Pinpoint the cell where the given text exists, returning its (X, Y) midpoint coordinate. 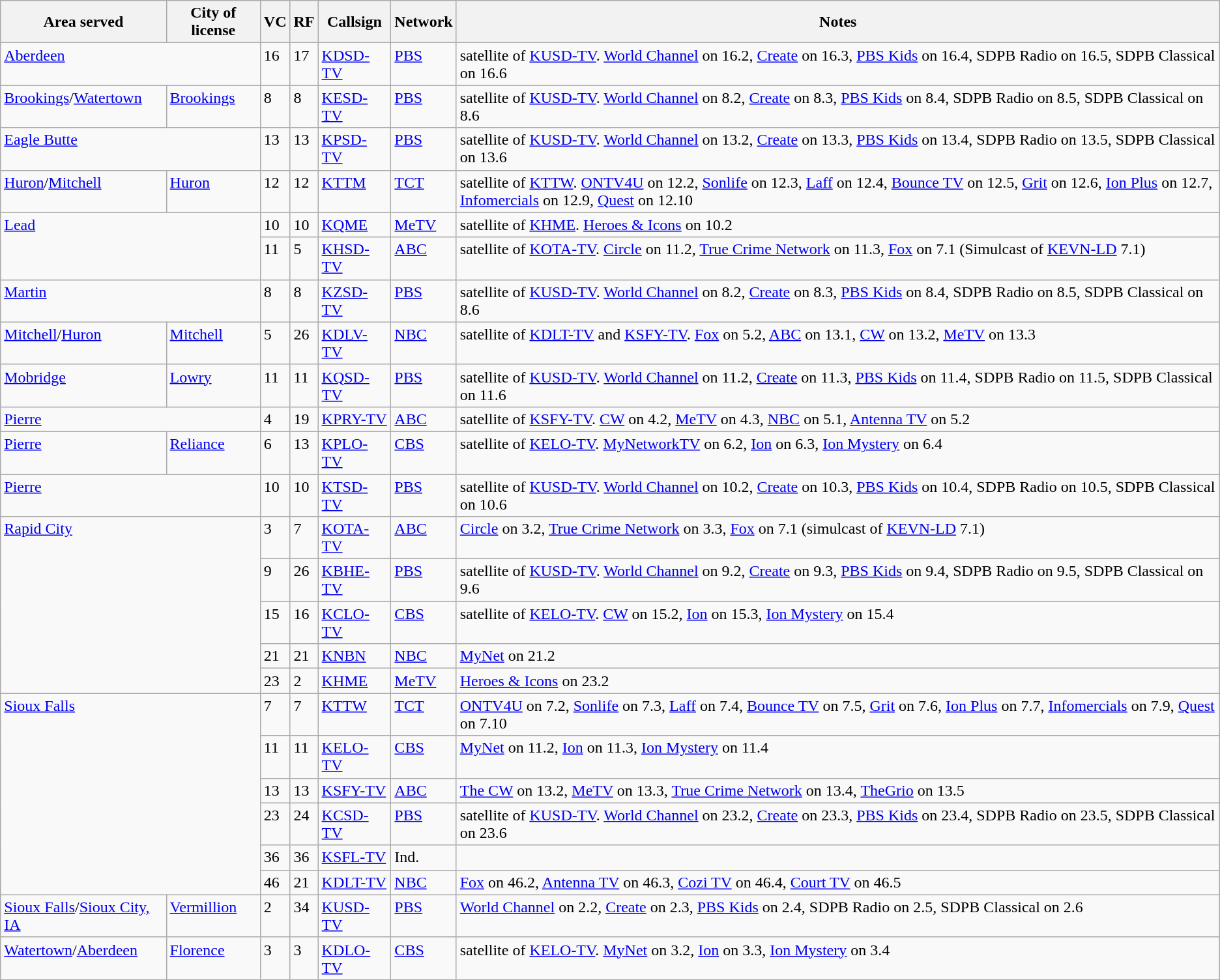
Area served (83, 22)
KCLO-TV (355, 623)
Notes (838, 22)
Brookings/Watertown (83, 107)
KPSD-TV (355, 149)
KDLO-TV (355, 958)
satellite of KUSD-TV. World Channel on 13.2, Create on 13.3, PBS Kids on 13.4, SDPB Radio on 13.5, SDPB Classical on 13.6 (838, 149)
KNBN (355, 656)
KDLT-TV (355, 882)
satellite of KDLT-TV and KSFY-TV. Fox on 5.2, ABC on 13.1, CW on 13.2, MeTV on 13.3 (838, 343)
KQME (355, 225)
6 (275, 452)
Eagle Butte (130, 149)
Reliance (213, 452)
satellite of KELO-TV. CW on 15.2, Ion on 15.3, Ion Mystery on 15.4 (838, 623)
34 (304, 916)
KPLO-TV (355, 452)
Huron/Mitchell (83, 192)
KTTM (355, 192)
Mobridge (83, 386)
17 (304, 64)
satellite of KELO-TV. MyNet on 3.2, Ion on 3.3, Ion Mystery on 3.4 (838, 958)
VC (275, 22)
MyNet on 11.2, Ion on 11.3, Ion Mystery on 11.4 (838, 757)
Sioux Falls/Sioux City, IA (83, 916)
Aberdeen (130, 64)
City of license (213, 22)
RF (304, 22)
World Channel on 2.2, Create on 2.3, PBS Kids on 2.4, SDPB Radio on 2.5, SDPB Classical on 2.6 (838, 916)
Heroes & Icons on 23.2 (838, 681)
KTTW (355, 714)
15 (275, 623)
Florence (213, 958)
The CW on 13.2, MeTV on 13.3, True Crime Network on 13.4, TheGrio on 13.5 (838, 790)
KESD-TV (355, 107)
ONTV4U on 7.2, Sonlife on 7.3, Laff on 7.4, Bounce TV on 7.5, Grit on 7.6, Ion Plus on 7.7, Infomercials on 7.9, Quest on 7.10 (838, 714)
satellite of KELO-TV. MyNetworkTV on 6.2, Ion on 6.3, Ion Mystery on 6.4 (838, 452)
Watertown/Aberdeen (83, 958)
satellite of KUSD-TV. World Channel on 16.2, Create on 16.3, PBS Kids on 16.4, SDPB Radio on 16.5, SDPB Classical on 16.6 (838, 64)
KUSD-TV (355, 916)
satellite of KUSD-TV. World Channel on 11.2, Create on 11.3, PBS Kids on 11.4, SDPB Radio on 11.5, SDPB Classical on 11.6 (838, 386)
Rapid City (130, 605)
Mitchell/Huron (83, 343)
KDLV-TV (355, 343)
Lead (130, 246)
KHME (355, 681)
Huron (213, 192)
satellite of KHME. Heroes & Icons on 10.2 (838, 225)
Sioux Falls (130, 794)
4 (275, 419)
24 (304, 824)
19 (304, 419)
9 (275, 580)
KOTA-TV (355, 538)
46 (275, 882)
KTSD-TV (355, 495)
Circle on 3.2, True Crime Network on 3.3, Fox on 7.1 (simulcast of KEVN-LD 7.1) (838, 538)
satellite of KSFY-TV. CW on 4.2, MeTV on 4.3, NBC on 5.1, Antenna TV on 5.2 (838, 419)
KSFY-TV (355, 790)
satellite of KOTA-TV. Circle on 11.2, True Crime Network on 11.3, Fox on 7.1 (Simulcast of KEVN-LD 7.1) (838, 258)
KZSD-TV (355, 301)
satellite of KUSD-TV. World Channel on 9.2, Create on 9.3, PBS Kids on 9.4, SDPB Radio on 9.5, SDPB Classical on 9.6 (838, 580)
KCSD-TV (355, 824)
Callsign (355, 22)
Mitchell (213, 343)
KDSD-TV (355, 64)
KSFL-TV (355, 857)
Ind. (424, 857)
KHSD-TV (355, 258)
Brookings (213, 107)
Network (424, 22)
Vermillion (213, 916)
KBHE-TV (355, 580)
KQSD-TV (355, 386)
Martin (130, 301)
Lowry (213, 386)
KPRY-TV (355, 419)
MyNet on 21.2 (838, 656)
KELO-TV (355, 757)
satellite of KUSD-TV. World Channel on 10.2, Create on 10.3, PBS Kids on 10.4, SDPB Radio on 10.5, SDPB Classical on 10.6 (838, 495)
satellite of KUSD-TV. World Channel on 23.2, Create on 23.3, PBS Kids on 23.4, SDPB Radio on 23.5, SDPB Classical on 23.6 (838, 824)
Fox on 46.2, Antenna TV on 46.3, Cozi TV on 46.4, Court TV on 46.5 (838, 882)
